Return [x, y] of the center of cell containing provided text 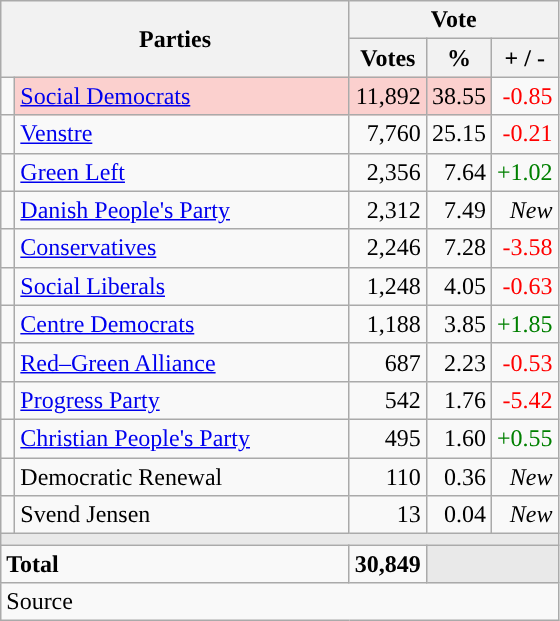
2,312 [388, 210]
-0.63 [524, 286]
Conservatives [182, 248]
Total [176, 564]
-0.21 [524, 134]
Svend Jensen [182, 515]
Social Democrats [182, 96]
4.05 [458, 286]
% [458, 58]
Social Liberals [182, 286]
Red–Green Alliance [182, 362]
1.76 [458, 400]
687 [388, 362]
1.60 [458, 438]
+0.55 [524, 438]
11,892 [388, 96]
7,760 [388, 134]
30,849 [388, 564]
7.64 [458, 172]
2,246 [388, 248]
-0.85 [524, 96]
-0.53 [524, 362]
Centre Democrats [182, 324]
2,356 [388, 172]
Vote [454, 20]
Votes [388, 58]
110 [388, 477]
1,188 [388, 324]
0.36 [458, 477]
Christian People's Party [182, 438]
0.04 [458, 515]
542 [388, 400]
1,248 [388, 286]
+ / - [524, 58]
Danish People's Party [182, 210]
13 [388, 515]
Venstre [182, 134]
7.28 [458, 248]
Parties [176, 39]
Source [280, 602]
+1.02 [524, 172]
-3.58 [524, 248]
38.55 [458, 96]
495 [388, 438]
7.49 [458, 210]
Green Left [182, 172]
3.85 [458, 324]
25.15 [458, 134]
Democratic Renewal [182, 477]
+1.85 [524, 324]
2.23 [458, 362]
Progress Party [182, 400]
-5.42 [524, 400]
